Scan for the cell matching the given text and deliver its (x, y) coordinate at center. 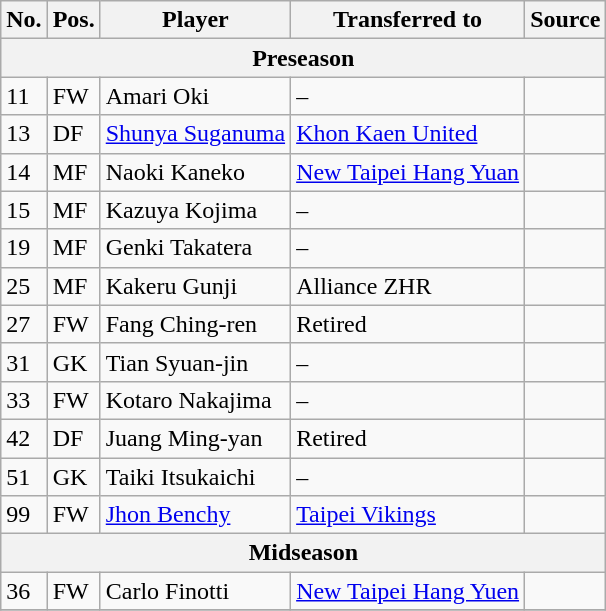
Player (195, 20)
Transferred to (408, 20)
42 (24, 438)
Naoki Kaneko (195, 172)
Preseason (304, 58)
51 (24, 477)
Source (566, 20)
New Taipei Hang Yuen (408, 591)
36 (24, 591)
15 (24, 210)
New Taipei Hang Yuan (408, 172)
Shunya Suganuma (195, 134)
Kakeru Gunji (195, 286)
Kazuya Kojima (195, 210)
Kotaro Nakajima (195, 400)
Alliance ZHR (408, 286)
No. (24, 20)
Jhon Benchy (195, 515)
Fang Ching-ren (195, 324)
Juang Ming-yan (195, 438)
Taipei Vikings (408, 515)
99 (24, 515)
19 (24, 248)
Amari Oki (195, 96)
31 (24, 362)
Taiki Itsukaichi (195, 477)
Pos. (74, 20)
27 (24, 324)
33 (24, 400)
Tian Syuan-jin (195, 362)
Midseason (304, 553)
Carlo Finotti (195, 591)
14 (24, 172)
13 (24, 134)
Khon Kaen United (408, 134)
11 (24, 96)
Genki Takatera (195, 248)
25 (24, 286)
